Detect which cell encompasses the target text, then output its (x, y) center coordinate. 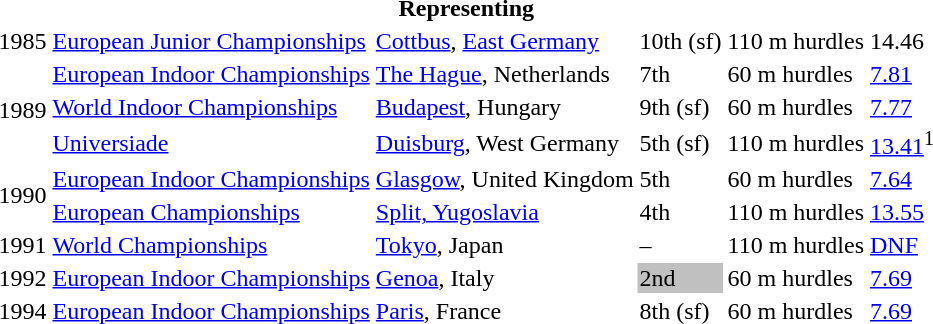
2nd (680, 278)
Split, Yugoslavia (504, 212)
Cottbus, East Germany (504, 41)
Genoa, Italy (504, 278)
Duisburg, West Germany (504, 143)
The Hague, Netherlands (504, 74)
9th (sf) (680, 107)
World Indoor Championships (211, 107)
5th (sf) (680, 143)
Universiade (211, 143)
Tokyo, Japan (504, 245)
10th (sf) (680, 41)
Glasgow, United Kingdom (504, 179)
European Championships (211, 212)
5th (680, 179)
7th (680, 74)
Budapest, Hungary (504, 107)
4th (680, 212)
World Championships (211, 245)
– (680, 245)
European Junior Championships (211, 41)
